Determine the (X, Y) coordinate at the center of the cell enclosing the given text.  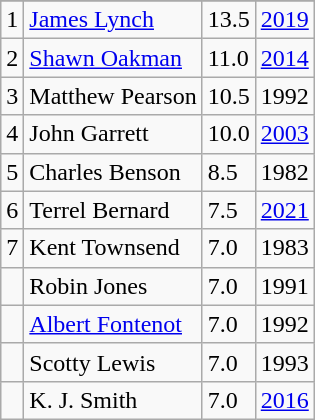
Robin Jones (113, 286)
James Lynch (113, 20)
Scotty Lewis (113, 362)
Albert Fontenot (113, 324)
1983 (284, 248)
2021 (284, 210)
7.5 (228, 210)
Kent Townsend (113, 248)
6 (12, 210)
Matthew Pearson (113, 96)
Shawn Oakman (113, 58)
2014 (284, 58)
1 (12, 20)
K. J. Smith (113, 400)
2 (12, 58)
10.0 (228, 134)
8.5 (228, 172)
1993 (284, 362)
7 (12, 248)
1991 (284, 286)
4 (12, 134)
Charles Benson (113, 172)
2019 (284, 20)
10.5 (228, 96)
Terrel Bernard (113, 210)
2016 (284, 400)
11.0 (228, 58)
5 (12, 172)
3 (12, 96)
13.5 (228, 20)
2003 (284, 134)
1982 (284, 172)
John Garrett (113, 134)
